Detect which cell encompasses the target text, then output its (x, y) center coordinate. 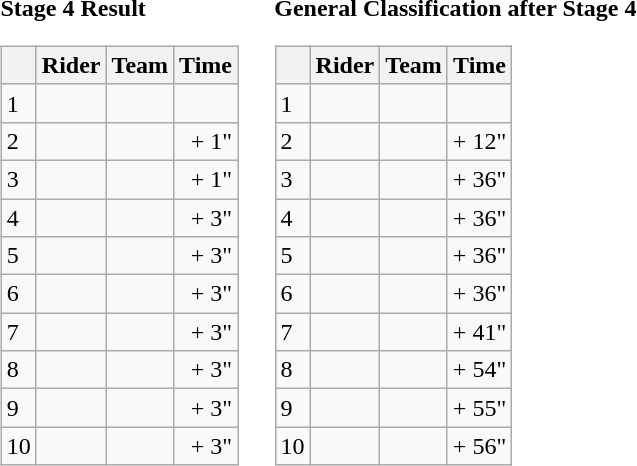
+ 54" (479, 370)
+ 12" (479, 141)
+ 56" (479, 446)
+ 55" (479, 408)
+ 41" (479, 332)
